From the cell containing the given text, extract its center point as [X, Y] coordinate. 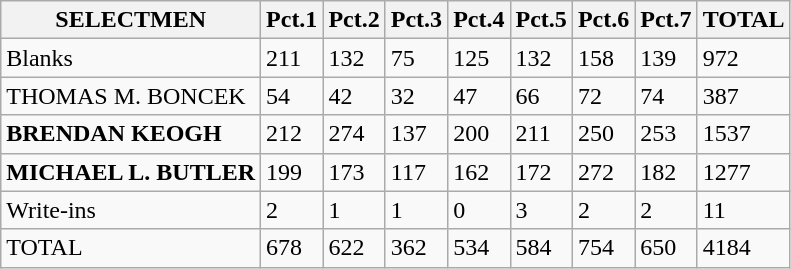
BRENDAN KEOGH [131, 134]
54 [292, 96]
212 [292, 134]
137 [416, 134]
3 [541, 210]
11 [744, 210]
1277 [744, 172]
Write-ins [131, 210]
MICHAEL L. BUTLER [131, 172]
139 [666, 58]
158 [603, 58]
72 [603, 96]
SELECTMEN [131, 20]
272 [603, 172]
622 [354, 248]
387 [744, 96]
754 [603, 248]
172 [541, 172]
534 [479, 248]
Pct.7 [666, 20]
1537 [744, 134]
Pct.1 [292, 20]
173 [354, 172]
74 [666, 96]
199 [292, 172]
THOMAS M. BONCEK [131, 96]
Pct.3 [416, 20]
Pct.6 [603, 20]
182 [666, 172]
253 [666, 134]
75 [416, 58]
584 [541, 248]
972 [744, 58]
362 [416, 248]
Pct.4 [479, 20]
Pct.5 [541, 20]
650 [666, 248]
Pct.2 [354, 20]
250 [603, 134]
4184 [744, 248]
200 [479, 134]
274 [354, 134]
678 [292, 248]
47 [479, 96]
162 [479, 172]
0 [479, 210]
66 [541, 96]
117 [416, 172]
42 [354, 96]
32 [416, 96]
125 [479, 58]
Blanks [131, 58]
